Extract the (x, y) coordinate from the center of the cell holding the provided text.  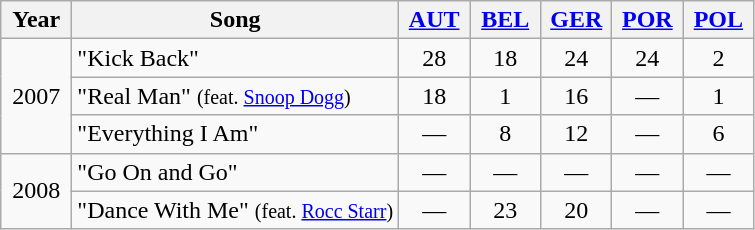
23 (506, 210)
16 (576, 96)
2008 (36, 191)
2007 (36, 96)
POR (648, 20)
8 (506, 134)
6 (718, 134)
2 (718, 58)
POL (718, 20)
28 (434, 58)
"Real Man" (feat. Snoop Dogg) (236, 96)
20 (576, 210)
Song (236, 20)
BEL (506, 20)
12 (576, 134)
"Everything I Am" (236, 134)
"Dance With Me" (feat. Rocc Starr) (236, 210)
GER (576, 20)
Year (36, 20)
"Go On and Go" (236, 172)
AUT (434, 20)
"Kick Back" (236, 58)
